From the cell containing the given text, extract its center point as [X, Y] coordinate. 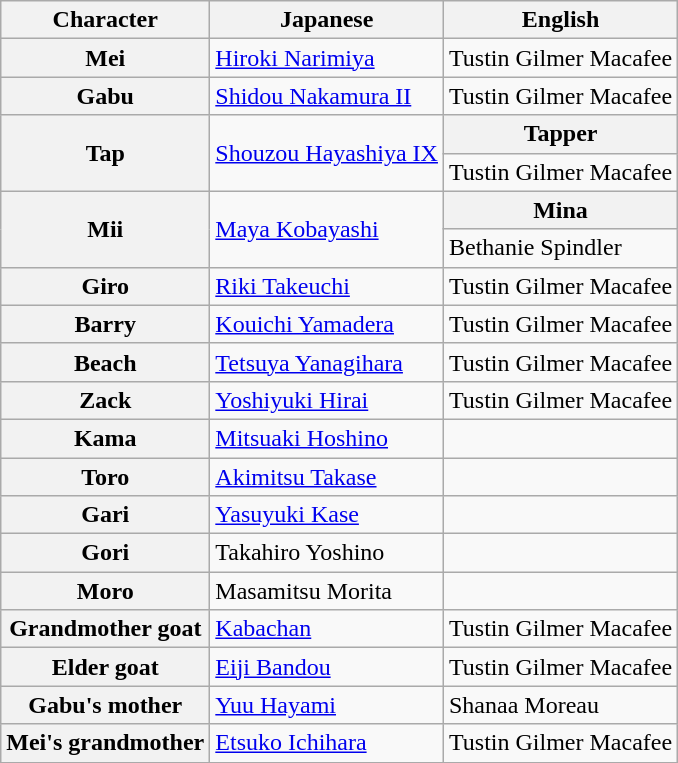
Mii [106, 229]
Beach [106, 362]
Hiroki Narimiya [327, 58]
Mei [106, 58]
Toro [106, 477]
Grandmother goat [106, 629]
Gari [106, 515]
Shanaa Moreau [560, 705]
Giro [106, 286]
Shouzou Hayashiya IX [327, 153]
Eiji Bandou [327, 667]
Gori [106, 553]
Kabachan [327, 629]
Zack [106, 400]
Yuu Hayami [327, 705]
Barry [106, 324]
Gabu's mother [106, 705]
Mei's grandmother [106, 743]
Tetsuya Yanagihara [327, 362]
Riki Takeuchi [327, 286]
Mina [560, 210]
Moro [106, 591]
Masamitsu Morita [327, 591]
Character [106, 20]
Kama [106, 438]
Yoshiyuki Hirai [327, 400]
Yasuyuki Kase [327, 515]
Bethanie Spindler [560, 248]
Japanese [327, 20]
Kouichi Yamadera [327, 324]
Etsuko Ichihara [327, 743]
Akimitsu Takase [327, 477]
English [560, 20]
Takahiro Yoshino [327, 553]
Gabu [106, 96]
Mitsuaki Hoshino [327, 438]
Maya Kobayashi [327, 229]
Elder goat [106, 667]
Tapper [560, 134]
Tap [106, 153]
Shidou Nakamura II [327, 96]
